Capture the cell that displays the provided text and extract its [x, y] central coordinate. 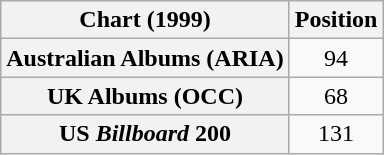
Australian Albums (ARIA) [145, 58]
Position [336, 20]
94 [336, 58]
131 [336, 134]
UK Albums (OCC) [145, 96]
US Billboard 200 [145, 134]
68 [336, 96]
Chart (1999) [145, 20]
